Detect which cell encompasses the target text, then output its [X, Y] center coordinate. 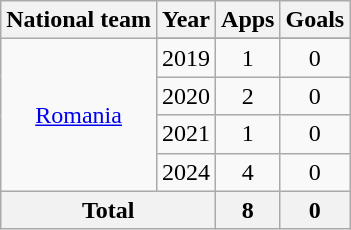
Goals [315, 20]
2021 [186, 134]
Year [186, 20]
Apps [248, 20]
Total [108, 210]
8 [248, 210]
2024 [186, 172]
National team [79, 20]
Romania [79, 115]
2019 [186, 58]
2 [248, 96]
4 [248, 172]
2020 [186, 96]
